From the cell containing the given text, extract its center point as [X, Y] coordinate. 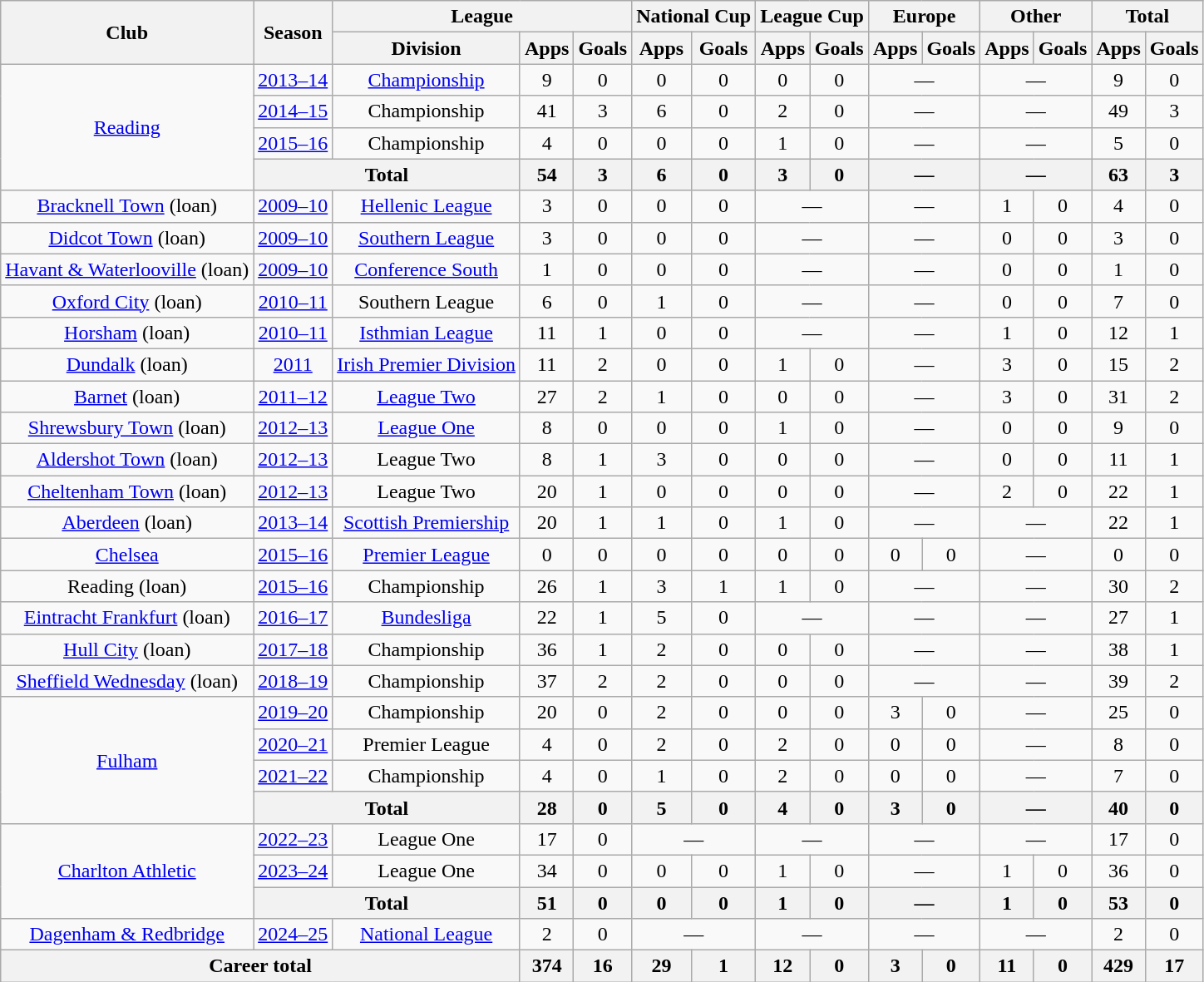
Conference South [427, 269]
Charlton Athletic [127, 871]
Isthmian League [427, 333]
Reading (loan) [127, 586]
53 [1118, 902]
429 [1118, 966]
51 [546, 902]
Scottish Premiership [427, 523]
2017–18 [293, 649]
30 [1118, 586]
Division [427, 48]
Europe [924, 17]
28 [546, 807]
Career total [261, 966]
2014–15 [293, 111]
Hellenic League [427, 206]
16 [603, 966]
Club [127, 32]
Bundesliga [427, 618]
Fulham [127, 760]
2024–25 [293, 935]
49 [1118, 111]
2016–17 [293, 618]
2018–19 [293, 681]
Dundalk (loan) [127, 364]
2023–24 [293, 871]
Havant & Waterlooville (loan) [127, 269]
39 [1118, 681]
Hull City (loan) [127, 649]
Eintracht Frankfurt (loan) [127, 618]
Reading [127, 127]
29 [662, 966]
Shrewsbury Town (loan) [127, 428]
Didcot Town (loan) [127, 238]
Dagenham & Redbridge [127, 935]
Bracknell Town (loan) [127, 206]
2021–22 [293, 776]
40 [1118, 807]
26 [546, 586]
League Cup [812, 17]
34 [546, 871]
Aberdeen (loan) [127, 523]
Irish Premier Division [427, 364]
374 [546, 966]
2022–23 [293, 839]
54 [546, 175]
Aldershot Town (loan) [127, 460]
Cheltenham Town (loan) [127, 491]
38 [1118, 649]
2019–20 [293, 713]
15 [1118, 364]
41 [546, 111]
Sheffield Wednesday (loan) [127, 681]
2011 [293, 364]
2011–12 [293, 397]
63 [1118, 175]
Season [293, 32]
Horsham (loan) [127, 333]
Other [1036, 17]
National Cup [693, 17]
National League [427, 935]
37 [546, 681]
2020–21 [293, 744]
25 [1118, 713]
Barnet (loan) [127, 397]
31 [1118, 397]
Chelsea [127, 555]
League [482, 17]
Oxford City (loan) [127, 301]
